Scan for the cell matching the given text and deliver its (X, Y) coordinate at center. 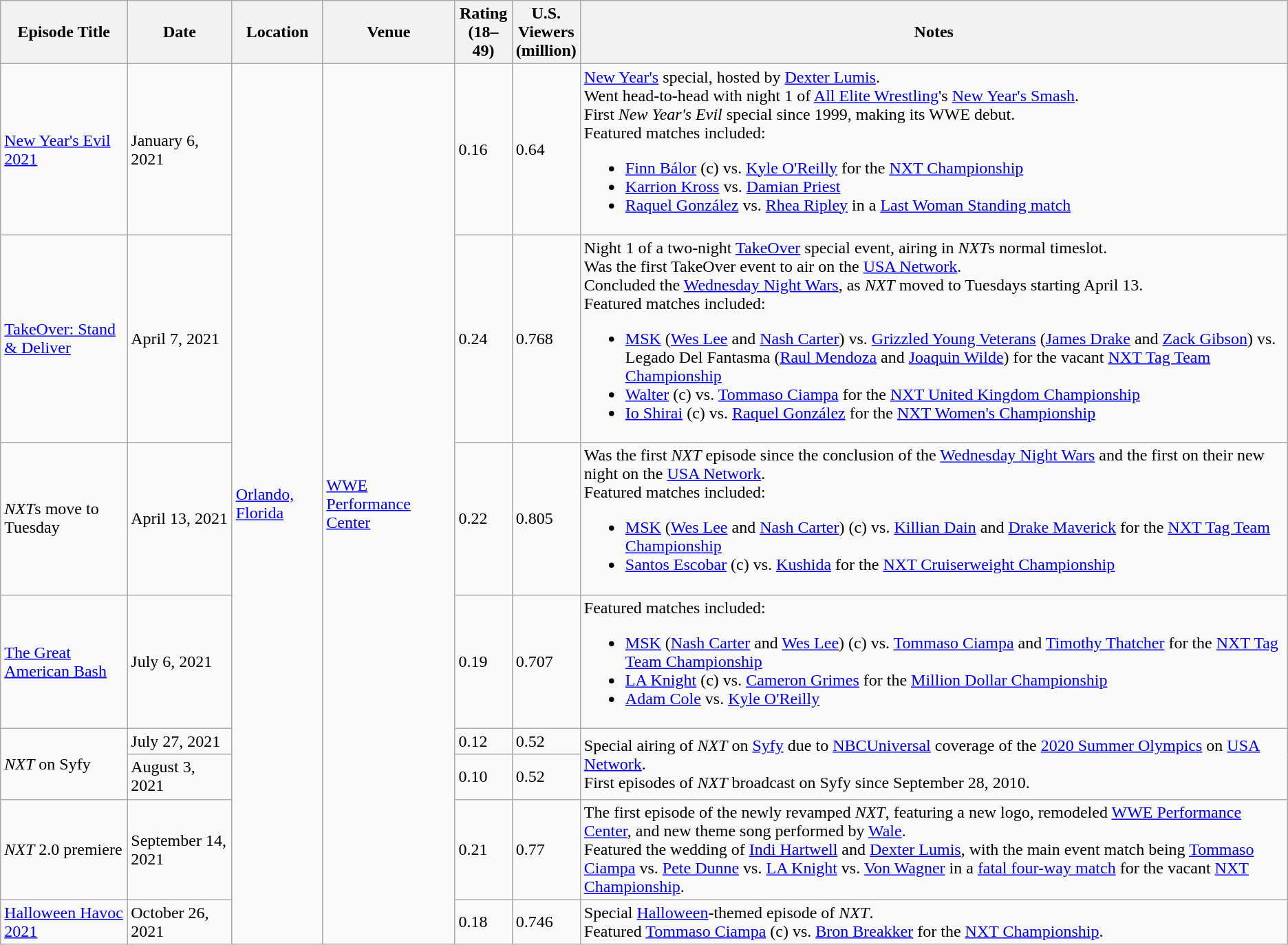
July 27, 2021 (180, 741)
July 6, 2021 (180, 661)
NXT 2.0 premiere (64, 849)
Notes (934, 32)
0.77 (546, 849)
Special Halloween-themed episode of NXT.Featured Tommaso Ciampa (c) vs. Bron Breakker for the NXT Championship. (934, 922)
0.24 (483, 339)
0.805 (546, 519)
Rating(18–49) (483, 32)
Venue (389, 32)
Episode Title (64, 32)
October 26, 2021 (180, 922)
TakeOver: Stand & Deliver (64, 339)
0.707 (546, 661)
Orlando, Florida (277, 505)
April 13, 2021 (180, 519)
0.22 (483, 519)
0.768 (546, 339)
The Great American Bash (64, 661)
Date (180, 32)
U.S.Viewers(million) (546, 32)
April 7, 2021 (180, 339)
0.21 (483, 849)
0.12 (483, 741)
Location (277, 32)
Halloween Havoc 2021 (64, 922)
0.18 (483, 922)
WWE Performance Center (389, 505)
August 3, 2021 (180, 776)
0.64 (546, 149)
0.16 (483, 149)
0.10 (483, 776)
0.19 (483, 661)
New Year's Evil 2021 (64, 149)
NXTs move to Tuesday (64, 519)
January 6, 2021 (180, 149)
NXT on Syfy (64, 764)
September 14, 2021 (180, 849)
0.746 (546, 922)
